Scan for the cell matching the given text and deliver its [X, Y] coordinate at center. 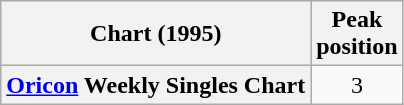
Peakposition [357, 34]
Oricon Weekly Singles Chart [156, 85]
Chart (1995) [156, 34]
3 [357, 85]
